Extract the (x, y) coordinate from the center of the cell holding the provided text.  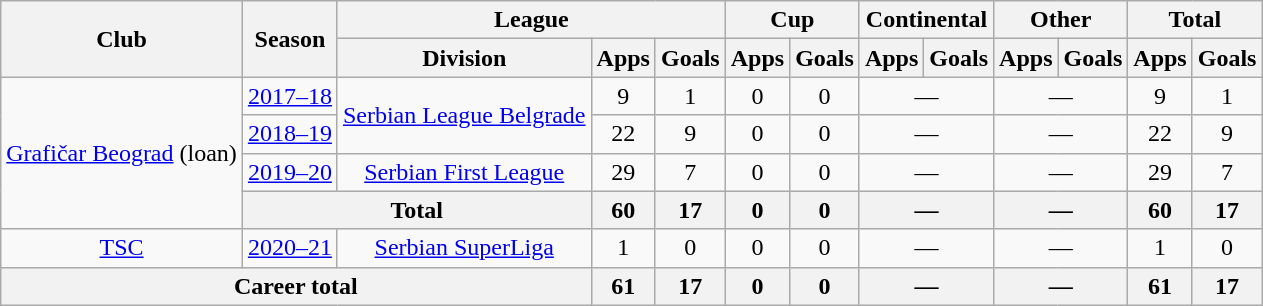
2019–20 (290, 172)
2018–19 (290, 134)
Season (290, 39)
Serbian League Belgrade (464, 115)
Other (1061, 20)
2020–21 (290, 248)
Career total (296, 286)
Division (464, 58)
Club (122, 39)
Continental (926, 20)
Serbian SuperLiga (464, 248)
2017–18 (290, 96)
League (531, 20)
TSC (122, 248)
Cup (792, 20)
Grafičar Beograd (loan) (122, 153)
Serbian First League (464, 172)
